Identify which cell holds the provided text, then report its (x, y) central coordinate. 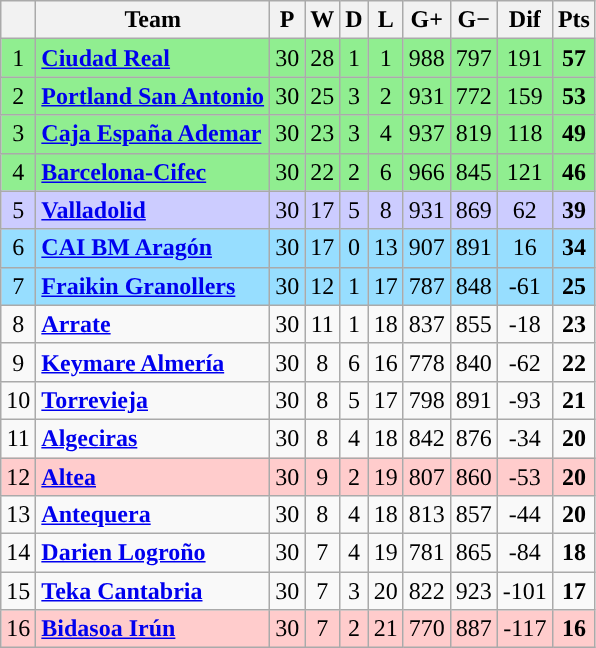
D (354, 20)
-34 (524, 438)
Portland San Antonio (153, 96)
937 (426, 134)
772 (474, 96)
876 (474, 438)
-101 (524, 591)
Caja España Ademar (153, 134)
Barcelona-Cifec (153, 172)
Darien Logroño (153, 553)
848 (474, 286)
CAI BM Aragón (153, 248)
966 (426, 172)
887 (474, 629)
840 (474, 362)
-62 (524, 362)
-84 (524, 553)
822 (426, 591)
923 (474, 591)
-53 (524, 477)
34 (574, 248)
G+ (426, 20)
10 (18, 400)
855 (474, 324)
Team (153, 20)
988 (426, 58)
159 (524, 96)
62 (524, 210)
842 (426, 438)
797 (474, 58)
813 (426, 515)
845 (474, 172)
Teka Cantabria (153, 591)
0 (354, 248)
G− (474, 20)
-44 (524, 515)
53 (574, 96)
781 (426, 553)
798 (426, 400)
837 (426, 324)
869 (474, 210)
28 (322, 58)
15 (18, 591)
191 (524, 58)
Antequera (153, 515)
770 (426, 629)
W (322, 20)
819 (474, 134)
-61 (524, 286)
Algeciras (153, 438)
860 (474, 477)
Fraikin Granollers (153, 286)
Keymare Almería (153, 362)
Ciudad Real (153, 58)
49 (574, 134)
39 (574, 210)
Valladolid (153, 210)
-18 (524, 324)
Altea (153, 477)
-93 (524, 400)
907 (426, 248)
P (288, 20)
121 (524, 172)
57 (574, 58)
Arrate (153, 324)
Dif (524, 20)
778 (426, 362)
L (386, 20)
865 (474, 553)
Torrevieja (153, 400)
46 (574, 172)
807 (426, 477)
14 (18, 553)
787 (426, 286)
118 (524, 134)
-117 (524, 629)
857 (474, 515)
Pts (574, 20)
Bidasoa Irún (153, 629)
